Pinpoint the cell where the given text exists, returning its (x, y) midpoint coordinate. 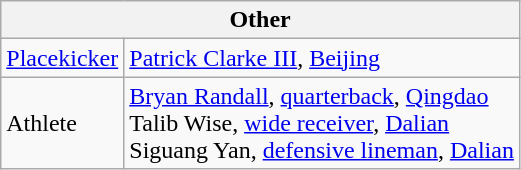
Placekicker (62, 58)
Athlete (62, 123)
Other (260, 20)
Bryan Randall, quarterback, QingdaoTalib Wise, wide receiver, DalianSiguang Yan, defensive lineman, Dalian (322, 123)
Patrick Clarke III, Beijing (322, 58)
